Determine the (X, Y) coordinate at the center of the cell enclosing the given text.  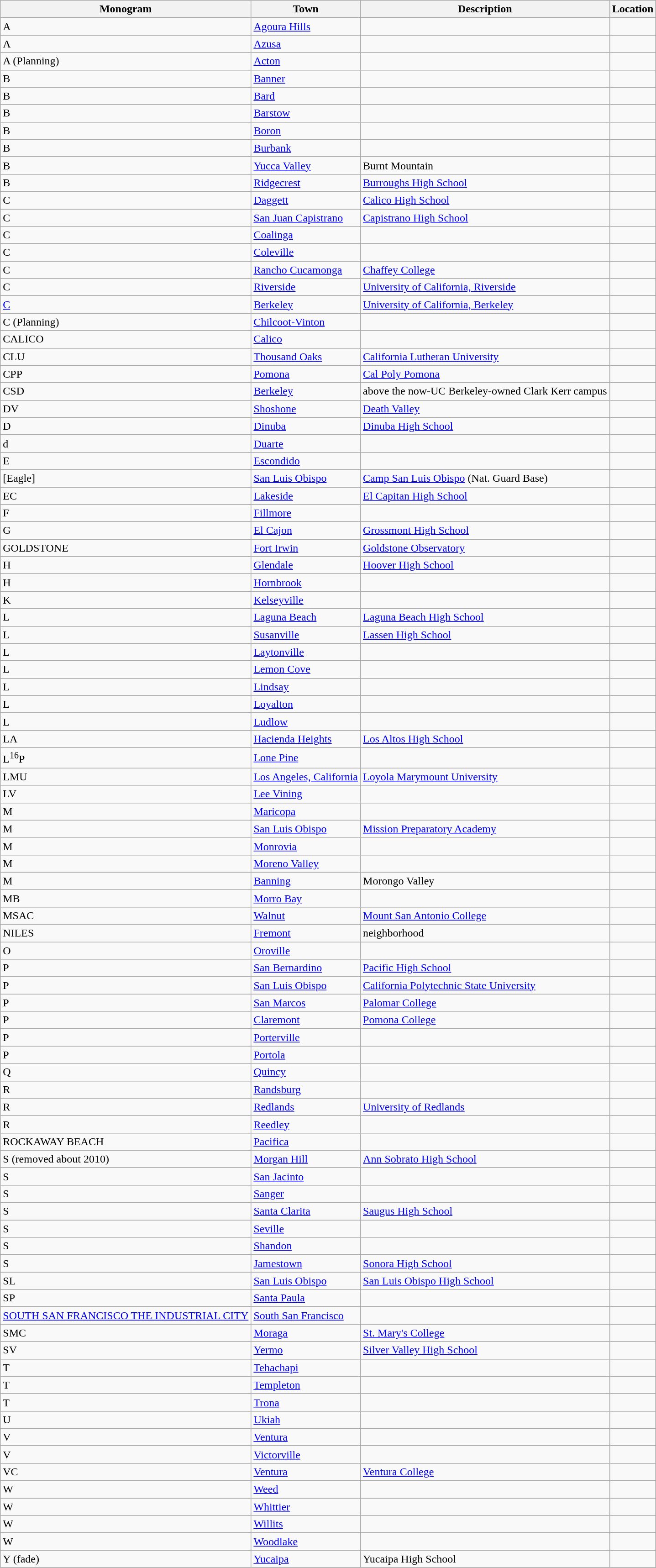
Palomar College (485, 1003)
Yucca Valley (306, 165)
Mission Preparatory Academy (485, 829)
Woodlake (306, 1542)
Duarte (306, 443)
Quincy (306, 1072)
Hornbrook (306, 583)
Laytonville (306, 652)
Los Angeles, California (306, 777)
University of California, Riverside (485, 287)
Bard (306, 96)
South San Francisco (306, 1315)
Chilcoot-Vinton (306, 322)
Daggett (306, 200)
San Marcos (306, 1003)
Maricopa (306, 811)
Jamestown (306, 1263)
Ukiah (306, 1420)
Moraga (306, 1333)
Morongo Valley (485, 881)
SMC (126, 1333)
Capistrano High School (485, 218)
U (126, 1420)
Agoura Hills (306, 26)
Pacific High School (485, 968)
Calico High School (485, 200)
Lakeside (306, 495)
Templeton (306, 1385)
Dinuba High School (485, 426)
Lemon Cove (306, 669)
above the now-UC Berkeley-owned Clark Kerr campus (485, 391)
Willits (306, 1524)
Burroughs High School (485, 183)
Victorville (306, 1454)
Lindsay (306, 687)
Redlands (306, 1107)
Location (633, 9)
Y (fade) (126, 1559)
Banner (306, 79)
Walnut (306, 916)
Ventura College (485, 1472)
Glendale (306, 565)
Coleville (306, 253)
San Luis Obispo High School (485, 1281)
El Capitan High School (485, 495)
SV (126, 1350)
GOLDSTONE (126, 548)
San Bernardino (306, 968)
Randsburg (306, 1089)
Cal Poly Pomona (485, 374)
Ludlow (306, 721)
San Jacinto (306, 1176)
Acton (306, 61)
Sonora High School (485, 1263)
SL (126, 1281)
S (removed about 2010) (126, 1159)
d (126, 443)
Ann Sobrato High School (485, 1159)
Riverside (306, 287)
Ridgecrest (306, 183)
[Eagle] (126, 478)
Sanger (306, 1194)
Pacifica (306, 1142)
Yucaipa (306, 1559)
Santa Clarita (306, 1211)
Death Valley (485, 409)
LMU (126, 777)
Boron (306, 131)
SOUTH SAN FRANCISCO THE INDUSTRIAL CITY (126, 1315)
Claremont (306, 1020)
Shoshone (306, 409)
Seville (306, 1229)
El Cajon (306, 531)
Mount San Antonio College (485, 916)
E (126, 461)
Hoover High School (485, 565)
Whittier (306, 1507)
University of California, Berkeley (485, 305)
Reedley (306, 1124)
Burbank (306, 148)
Morgan Hill (306, 1159)
CLU (126, 357)
C (Planning) (126, 322)
Escondido (306, 461)
Banning (306, 881)
Trona (306, 1402)
Calico (306, 339)
Yermo (306, 1350)
Town (306, 9)
Los Altos High School (485, 739)
G (126, 531)
Barstow (306, 113)
Description (485, 9)
Silver Valley High School (485, 1350)
ROCKAWAY BEACH (126, 1142)
CSD (126, 391)
Loyalton (306, 704)
LA (126, 739)
Oroville (306, 951)
Morro Bay (306, 898)
Camp San Luis Obispo (Nat. Guard Base) (485, 478)
Fort Irwin (306, 548)
LV (126, 794)
Lassen High School (485, 635)
University of Redlands (485, 1107)
F (126, 513)
EC (126, 495)
Chaffey College (485, 270)
California Polytechnic State University (485, 985)
St. Mary's College (485, 1333)
Yucaipa High School (485, 1559)
Lee Vining (306, 794)
VC (126, 1472)
DV (126, 409)
A (Planning) (126, 61)
Pomona College (485, 1020)
Burnt Mountain (485, 165)
CALICO (126, 339)
D (126, 426)
Q (126, 1072)
Porterville (306, 1037)
Laguna Beach (306, 617)
Pomona (306, 374)
Fremont (306, 933)
Shandon (306, 1246)
Coalinga (306, 235)
O (126, 951)
Loyola Marymount University (485, 777)
Goldstone Observatory (485, 548)
San Juan Capistrano (306, 218)
Laguna Beach High School (485, 617)
Tehachapi (306, 1368)
MSAC (126, 916)
Monogram (126, 9)
Grossmont High School (485, 531)
SP (126, 1298)
Santa Paula (306, 1298)
California Lutheran University (485, 357)
Saugus High School (485, 1211)
NILES (126, 933)
MB (126, 898)
Fillmore (306, 513)
Hacienda Heights (306, 739)
CPP (126, 374)
Monrovia (306, 846)
Moreno Valley (306, 863)
Weed (306, 1489)
Thousand Oaks (306, 357)
Portola (306, 1055)
Kelseyville (306, 600)
Rancho Cucamonga (306, 270)
Dinuba (306, 426)
K (126, 600)
neighborhood (485, 933)
Azusa (306, 44)
Susanville (306, 635)
Lone Pine (306, 758)
L16P (126, 758)
